Locate the cell with the specified text and output its (x, y) center coordinate. 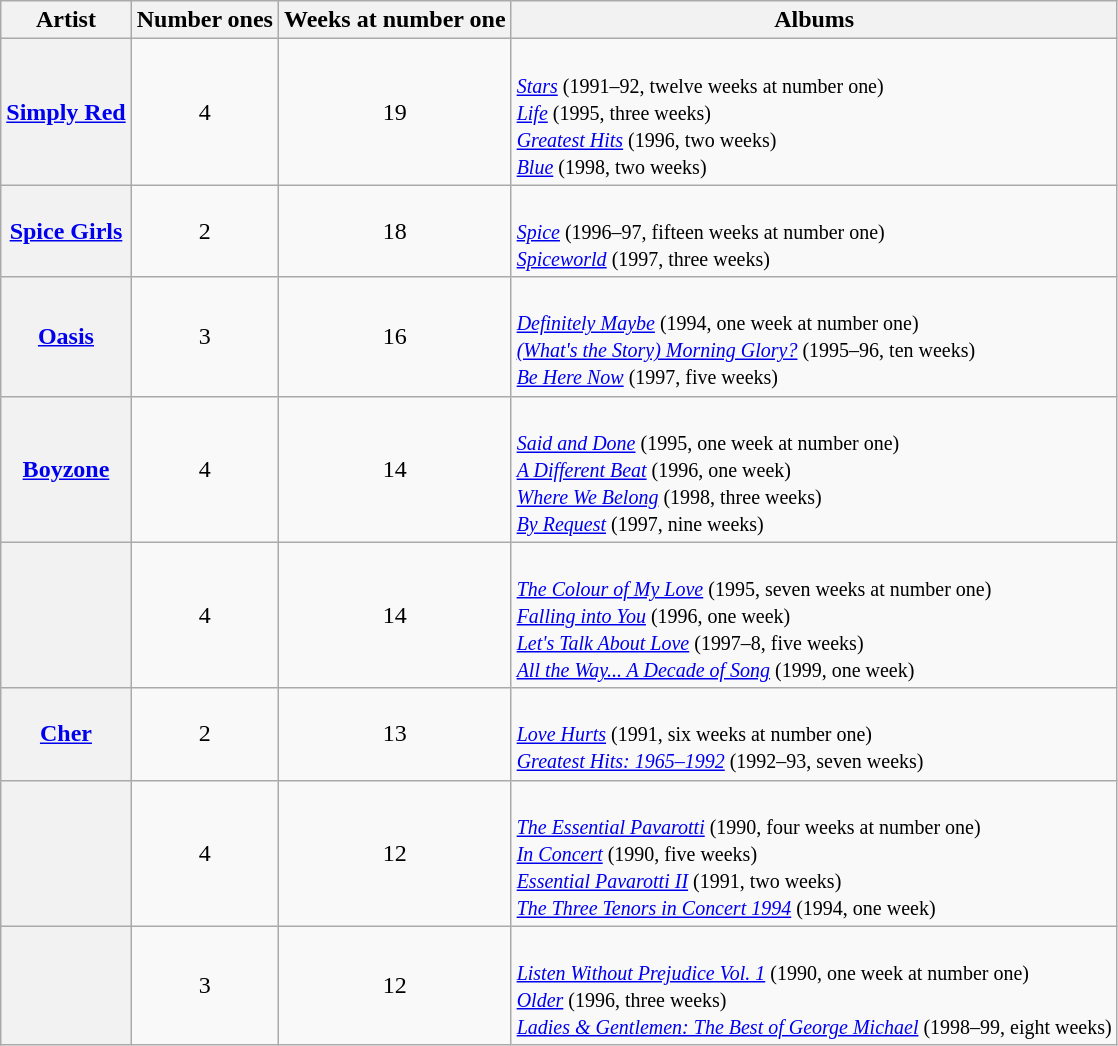
Spice Girls (66, 231)
Artist (66, 20)
Number ones (204, 20)
19 (394, 112)
Oasis (66, 336)
Boyzone (66, 469)
Love Hurts (1991, six weeks at number one) Greatest Hits: 1965–1992 (1992–93, seven weeks) (814, 734)
Albums (814, 20)
Said and Done (1995, one week at number one) A Different Beat (1996, one week) Where We Belong (1998, three weeks) By Request (1997, nine weeks) (814, 469)
Weeks at number one (394, 20)
Spice (1996–97, fifteen weeks at number one) Spiceworld (1997, three weeks) (814, 231)
Simply Red (66, 112)
16 (394, 336)
13 (394, 734)
18 (394, 231)
Cher (66, 734)
Stars (1991–92, twelve weeks at number one) Life (1995, three weeks) Greatest Hits (1996, two weeks) Blue (1998, two weeks) (814, 112)
Definitely Maybe (1994, one week at number one) (What's the Story) Morning Glory? (1995–96, ten weeks) Be Here Now (1997, five weeks) (814, 336)
